Detect which cell encompasses the target text, then output its [X, Y] center coordinate. 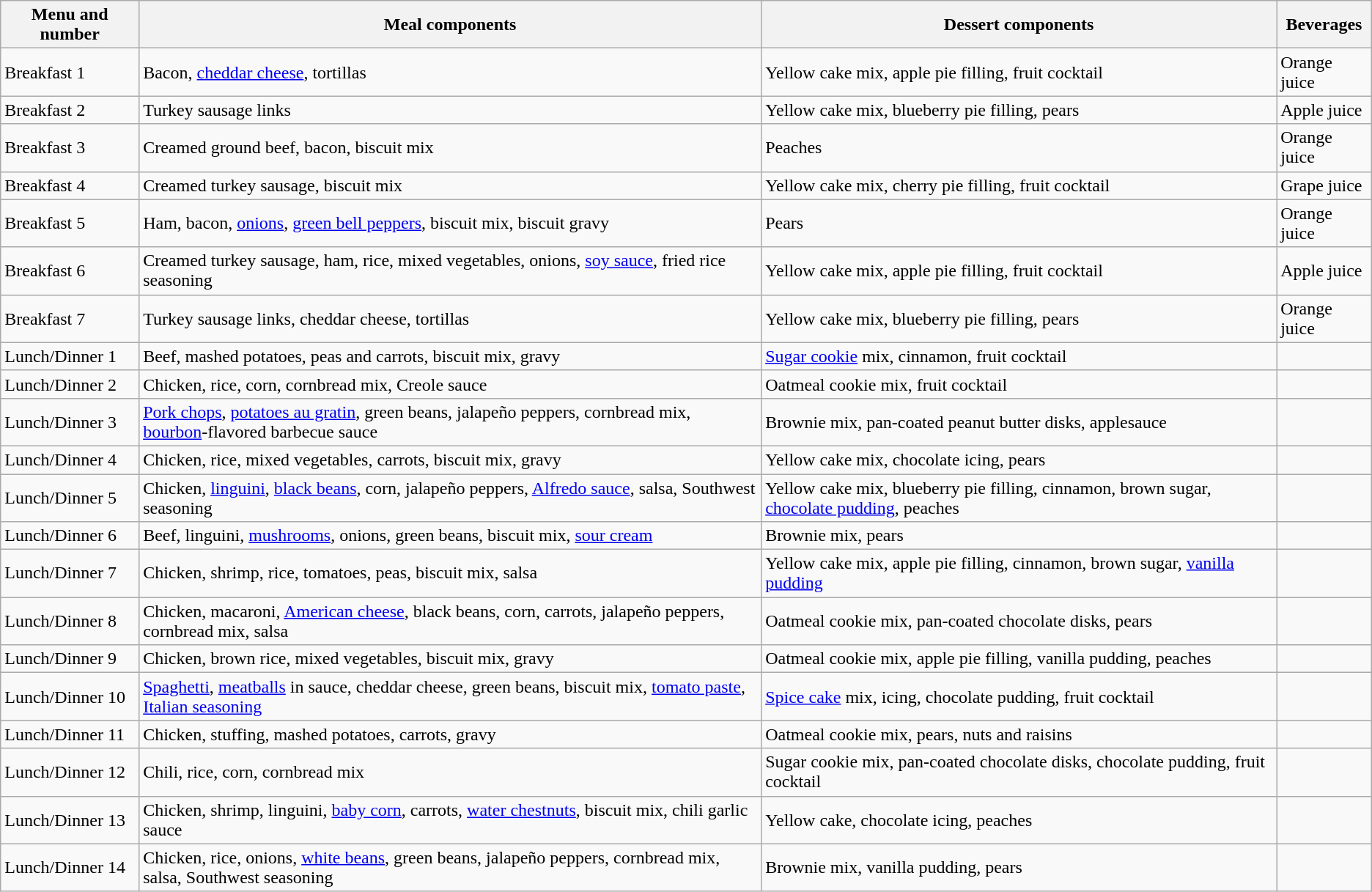
Yellow cake, chocolate icing, peaches [1019, 819]
Creamed turkey sausage, biscuit mix [450, 185]
Bacon, cheddar cheese, tortillas [450, 72]
Meal components [450, 25]
Yellow cake mix, cherry pie filling, fruit cocktail [1019, 185]
Dessert components [1019, 25]
Beverages [1324, 25]
Lunch/Dinner 5 [70, 497]
Brownie mix, pears [1019, 536]
Chicken, shrimp, linguini, baby corn, carrots, water chestnuts, biscuit mix, chili garlic sauce [450, 819]
Chicken, shrimp, rice, tomatoes, peas, biscuit mix, salsa [450, 573]
Breakfast 7 [70, 318]
Breakfast 1 [70, 72]
Beef, linguini, mushrooms, onions, green beans, biscuit mix, sour cream [450, 536]
Lunch/Dinner 2 [70, 384]
Grape juice [1324, 185]
Chicken, rice, onions, white beans, green beans, jalapeño peppers, cornbread mix, salsa, Southwest seasoning [450, 868]
Oatmeal cookie mix, pan-coated chocolate disks, pears [1019, 622]
Lunch/Dinner 1 [70, 356]
Breakfast 3 [70, 148]
Chicken, rice, corn, cornbread mix, Creole sauce [450, 384]
Breakfast 5 [70, 223]
Lunch/Dinner 7 [70, 573]
Creamed ground beef, bacon, biscuit mix [450, 148]
Lunch/Dinner 10 [70, 696]
Lunch/Dinner 6 [70, 536]
Turkey sausage links [450, 110]
Lunch/Dinner 8 [70, 622]
Chicken, rice, mixed vegetables, carrots, biscuit mix, gravy [450, 460]
Beef, mashed potatoes, peas and carrots, biscuit mix, gravy [450, 356]
Lunch/Dinner 12 [70, 773]
Spice cake mix, icing, chocolate pudding, fruit cocktail [1019, 696]
Ham, bacon, onions, green bell peppers, biscuit mix, biscuit gravy [450, 223]
Brownie mix, pan-coated peanut butter disks, applesauce [1019, 422]
Sugar cookie mix, cinnamon, fruit cocktail [1019, 356]
Sugar cookie mix, pan-coated chocolate disks, chocolate pudding, fruit cocktail [1019, 773]
Chicken, brown rice, mixed vegetables, biscuit mix, gravy [450, 659]
Lunch/Dinner 14 [70, 868]
Lunch/Dinner 4 [70, 460]
Turkey sausage links, cheddar cheese, tortillas [450, 318]
Creamed turkey sausage, ham, rice, mixed vegetables, onions, soy sauce, fried rice seasoning [450, 271]
Brownie mix, vanilla pudding, pears [1019, 868]
Pears [1019, 223]
Oatmeal cookie mix, pears, nuts and raisins [1019, 734]
Chicken, macaroni, American cheese, black beans, corn, carrots, jalapeño peppers, cornbread mix, salsa [450, 622]
Lunch/Dinner 13 [70, 819]
Yellow cake mix, blueberry pie filling, cinnamon, brown sugar, chocolate pudding, peaches [1019, 497]
Chili, rice, corn, cornbread mix [450, 773]
Breakfast 6 [70, 271]
Yellow cake mix, apple pie filling, cinnamon, brown sugar, vanilla pudding [1019, 573]
Lunch/Dinner 11 [70, 734]
Breakfast 4 [70, 185]
Breakfast 2 [70, 110]
Chicken, linguini, black beans, corn, jalapeño peppers, Alfredo sauce, salsa, Southwest seasoning [450, 497]
Lunch/Dinner 9 [70, 659]
Peaches [1019, 148]
Oatmeal cookie mix, fruit cocktail [1019, 384]
Menu and number [70, 25]
Yellow cake mix, chocolate icing, pears [1019, 460]
Lunch/Dinner 3 [70, 422]
Chicken, stuffing, mashed potatoes, carrots, gravy [450, 734]
Spaghetti, meatballs in sauce, cheddar cheese, green beans, biscuit mix, tomato paste, Italian seasoning [450, 696]
Oatmeal cookie mix, apple pie filling, vanilla pudding, peaches [1019, 659]
Pork chops, potatoes au gratin, green beans, jalapeño peppers, cornbread mix, bourbon-flavored barbecue sauce [450, 422]
